Scan for the cell matching the given text and deliver its [x, y] coordinate at center. 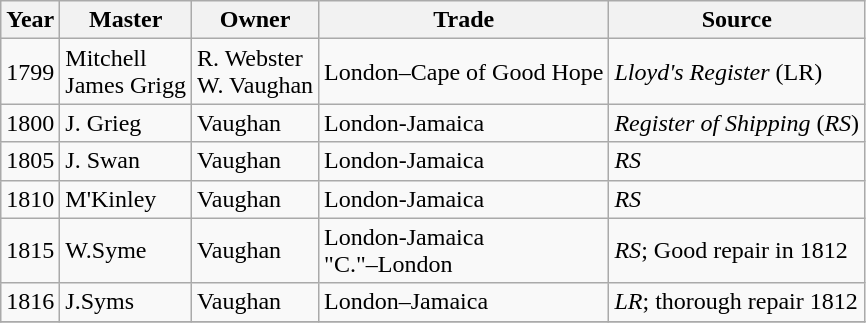
1816 [30, 302]
J. Swan [126, 161]
M'Kinley [126, 199]
LR; thorough repair 1812 [737, 302]
London–Jamaica [464, 302]
J.Syms [126, 302]
1799 [30, 72]
Master [126, 20]
Trade [464, 20]
RS; Good repair in 1812 [737, 250]
MitchellJames Grigg [126, 72]
Year [30, 20]
Source [737, 20]
Owner [256, 20]
1805 [30, 161]
J. Grieg [126, 123]
W.Syme [126, 250]
Lloyd's Register (LR) [737, 72]
Register of Shipping (RS) [737, 123]
London-Jamaica"C."–London [464, 250]
R. WebsterW. Vaughan [256, 72]
London–Cape of Good Hope [464, 72]
1800 [30, 123]
1810 [30, 199]
1815 [30, 250]
